Extract the [X, Y] coordinate from the center of the cell holding the provided text.  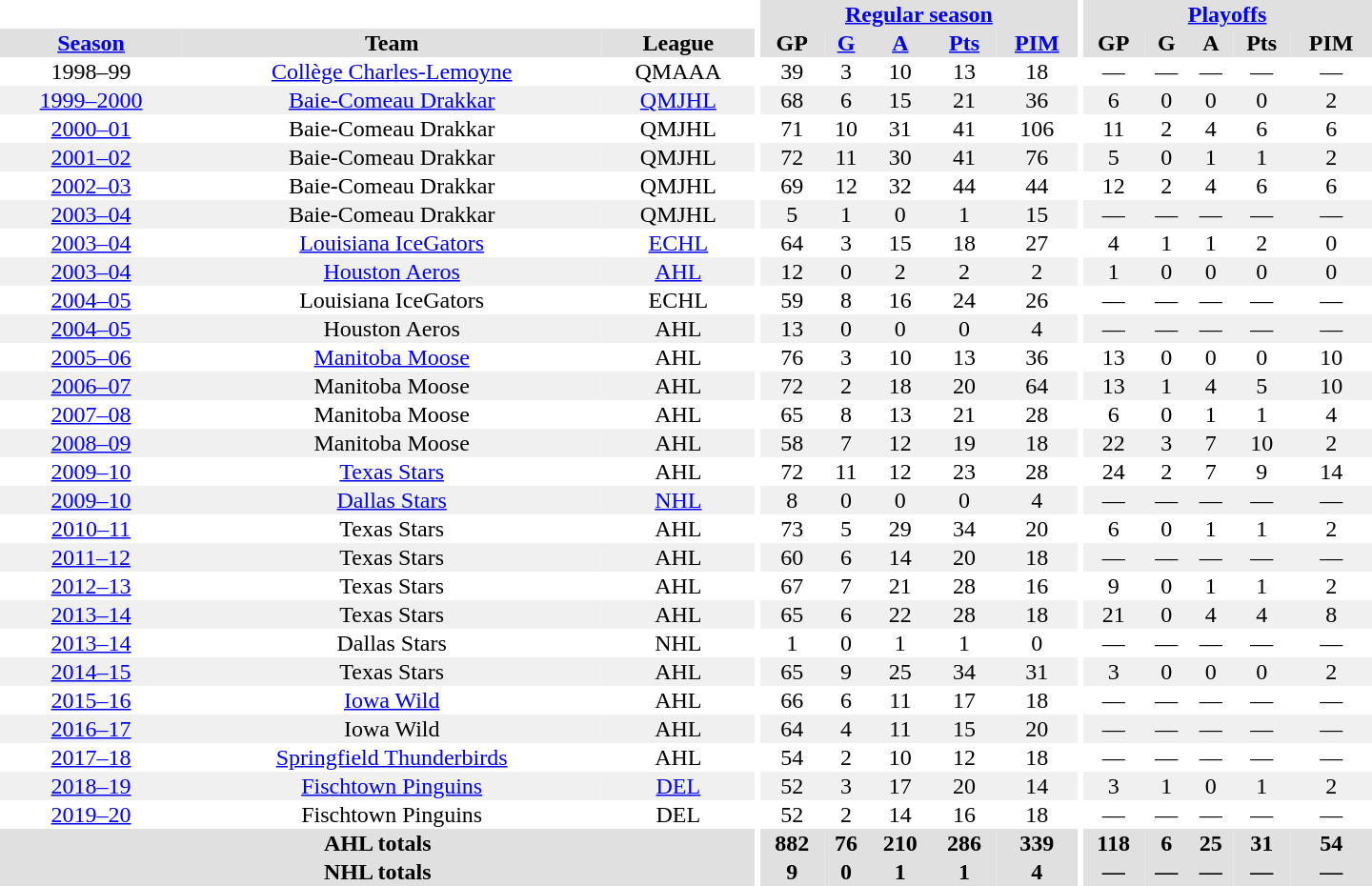
286 [964, 843]
Playoffs [1227, 14]
73 [793, 529]
59 [793, 300]
39 [793, 71]
71 [793, 129]
32 [899, 186]
69 [793, 186]
2010–11 [91, 529]
882 [793, 843]
2016–17 [91, 729]
2012–13 [91, 586]
Team [392, 43]
23 [964, 472]
2015–16 [91, 700]
Season [91, 43]
2006–07 [91, 386]
29 [899, 529]
NHL totals [377, 872]
2014–15 [91, 672]
2018–19 [91, 786]
118 [1113, 843]
30 [899, 157]
1999–2000 [91, 100]
210 [899, 843]
2005–06 [91, 357]
AHL totals [377, 843]
Regular season [918, 14]
QMAAA [678, 71]
339 [1038, 843]
2000–01 [91, 129]
60 [793, 557]
Springfield Thunderbirds [392, 757]
League [678, 43]
2019–20 [91, 815]
2007–08 [91, 414]
Collège Charles-Lemoyne [392, 71]
27 [1038, 243]
58 [793, 443]
68 [793, 100]
2002–03 [91, 186]
67 [793, 586]
2011–12 [91, 557]
2001–02 [91, 157]
2008–09 [91, 443]
66 [793, 700]
1998–99 [91, 71]
19 [964, 443]
106 [1038, 129]
2017–18 [91, 757]
26 [1038, 300]
